Scan for the cell matching the given text and deliver its [X, Y] coordinate at center. 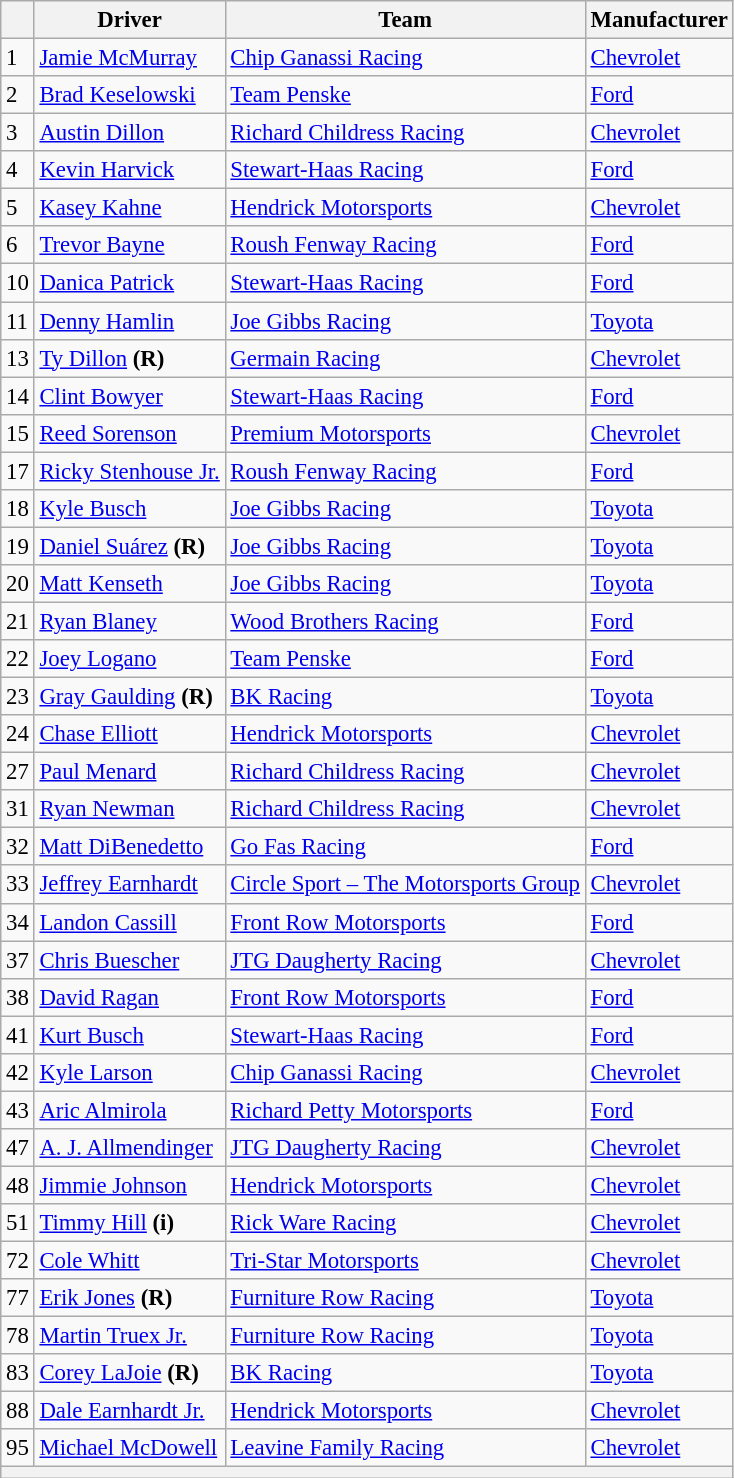
Premium Motorsports [405, 433]
Brad Keselowski [130, 95]
20 [18, 584]
83 [18, 1373]
5 [18, 208]
Leavine Family Racing [405, 1449]
Landon Cassill [130, 922]
Kyle Larson [130, 1073]
Ricky Stenhouse Jr. [130, 471]
Michael McDowell [130, 1449]
18 [18, 509]
19 [18, 546]
10 [18, 283]
78 [18, 1336]
11 [18, 321]
Driver [130, 20]
Kyle Busch [130, 509]
Jamie McMurray [130, 58]
32 [18, 847]
Timmy Hill (i) [130, 1223]
Kevin Harvick [130, 170]
1 [18, 58]
23 [18, 697]
Matt DiBenedetto [130, 847]
Jimmie Johnson [130, 1185]
2 [18, 95]
Paul Menard [130, 772]
51 [18, 1223]
Daniel Suárez (R) [130, 546]
Clint Bowyer [130, 396]
Ryan Newman [130, 809]
Reed Sorenson [130, 433]
Jeffrey Earnhardt [130, 885]
3 [18, 133]
Martin Truex Jr. [130, 1336]
Ryan Blaney [130, 621]
43 [18, 1110]
13 [18, 358]
48 [18, 1185]
Germain Racing [405, 358]
Danica Patrick [130, 283]
88 [18, 1411]
Circle Sport – The Motorsports Group [405, 885]
Aric Almirola [130, 1110]
Kasey Kahne [130, 208]
31 [18, 809]
21 [18, 621]
41 [18, 1035]
Kurt Busch [130, 1035]
6 [18, 245]
95 [18, 1449]
Trevor Bayne [130, 245]
17 [18, 471]
24 [18, 734]
Richard Petty Motorsports [405, 1110]
Team [405, 20]
42 [18, 1073]
22 [18, 659]
38 [18, 997]
Manufacturer [659, 20]
Ty Dillon (R) [130, 358]
33 [18, 885]
Erik Jones (R) [130, 1298]
27 [18, 772]
Corey LaJoie (R) [130, 1373]
15 [18, 433]
Gray Gaulding (R) [130, 697]
37 [18, 960]
Chris Buescher [130, 960]
Matt Kenseth [130, 584]
Go Fas Racing [405, 847]
Cole Whitt [130, 1261]
77 [18, 1298]
A. J. Allmendinger [130, 1148]
Joey Logano [130, 659]
Tri-Star Motorsports [405, 1261]
47 [18, 1148]
Denny Hamlin [130, 321]
34 [18, 922]
David Ragan [130, 997]
Austin Dillon [130, 133]
Chase Elliott [130, 734]
72 [18, 1261]
4 [18, 170]
Rick Ware Racing [405, 1223]
Dale Earnhardt Jr. [130, 1411]
Wood Brothers Racing [405, 621]
14 [18, 396]
